Capture the cell that displays the provided text and extract its [X, Y] central coordinate. 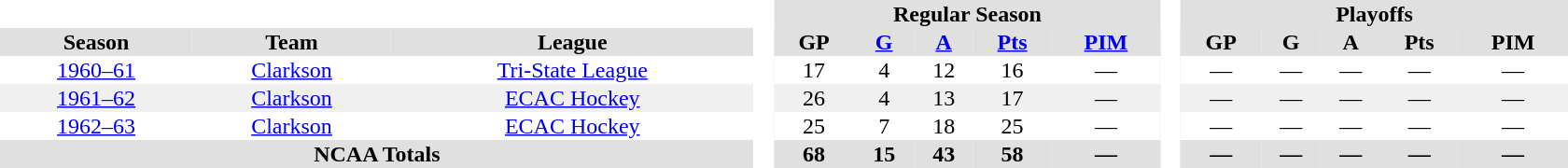
1962–63 [96, 126]
NCAA Totals [377, 154]
58 [1012, 154]
68 [814, 154]
16 [1012, 70]
Season [96, 42]
Playoffs [1374, 14]
13 [944, 98]
Team [291, 42]
1961–62 [96, 98]
Tri-State League [573, 70]
18 [944, 126]
League [573, 42]
12 [944, 70]
1960–61 [96, 70]
43 [944, 154]
15 [884, 154]
Regular Season [967, 14]
26 [814, 98]
7 [884, 126]
